Locate the cell with the specified text and output its (X, Y) center coordinate. 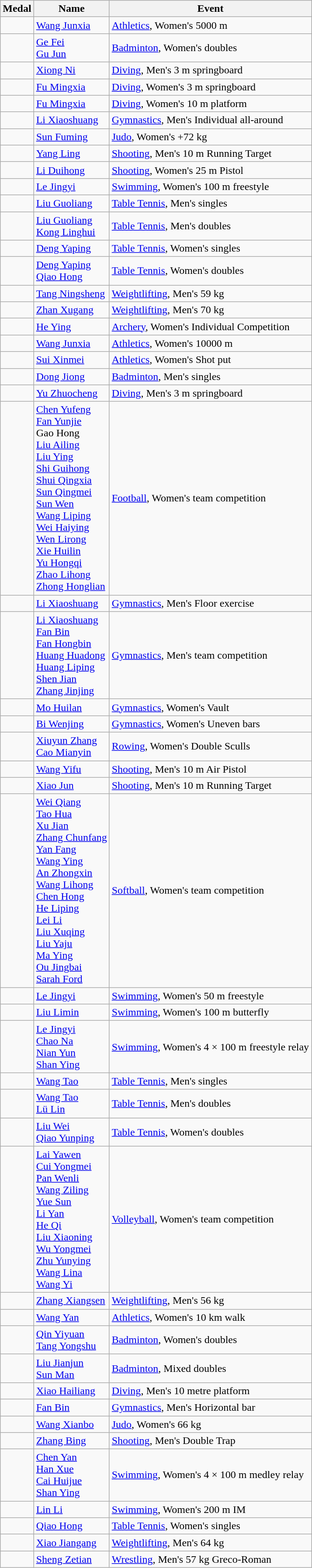
Swimming, Women's 100 m freestyle (210, 187)
Gymnastics, Men's team competition (210, 655)
Xiao Jiangang (72, 1543)
Medal (17, 9)
Li XiaoshuangFan BinFan HongbinHuang HuadongHuang LipingShen JianZhang Jinjing (72, 655)
Wang Yan (72, 1317)
Rowing, Women's Double Sculls (210, 746)
Softball, Women's team competition (210, 891)
Diving, Women's 3 m springboard (210, 87)
Wang TaoLü Lin (72, 1103)
Gymnastics, Men's Horizontal bar (210, 1407)
Chen YanHan XueCai HuijueShan Ying (72, 1475)
Dong Jiong (72, 376)
Football, Women's team competition (210, 498)
Archery, Women's Individual Competition (210, 327)
Liu Limin (72, 1012)
Qin YiyuanTang Yongshu (72, 1340)
Fan Bin (72, 1407)
Wang Yifu (72, 769)
Sheng Zetian (72, 1559)
Li Duihong (72, 170)
Shooting, Men's 10 m Air Pistol (210, 769)
Athletics, Women's 10 km walk (210, 1317)
Judo, Women's +72 kg (210, 137)
Wrestling, Men's 57 kg Greco-Roman (210, 1559)
Swimming, Women's 4 × 100 m freestyle relay (210, 1046)
Yu Zhuocheng (72, 393)
Liu GuoliangKong Linghui (72, 225)
Lai YawenCui YongmeiPan WenliWang ZilingYue SunLi YanHe QiLiu XiaoningWu YongmeiZhu YunyingWang LinaWang Yi (72, 1219)
Athletics, Women's Shot put (210, 360)
Liu WeiQiao Yunping (72, 1132)
Tang Ningsheng (72, 294)
Swimming, Women's 4 × 100 m medley relay (210, 1475)
Deng YapingQiao Hong (72, 271)
Shooting, Women's 25 m Pistol (210, 170)
Weightlifting, Men's 56 kg (210, 1301)
Badminton, Men's singles (210, 376)
Gymnastics, Men's Floor exercise (210, 603)
Lin Li (72, 1509)
Shooting, Men's Double Trap (210, 1441)
Gymnastics, Women's Vault (210, 707)
Athletics, Women's 5000 m (210, 25)
Gymnastics, Women's Uneven bars (210, 724)
Swimming, Women's 100 m butterfly (210, 1012)
Qiao Hong (72, 1526)
Ge FeiGu Jun (72, 48)
Liu JianjunSun Man (72, 1368)
Badminton, Mixed doubles (210, 1368)
Mo Huilan (72, 707)
Weightlifting, Men's 64 kg (210, 1543)
Gymnastics, Men's Individual all-around (210, 120)
Bi Wenjing (72, 724)
Zhan Xugang (72, 310)
Xiao Jun (72, 786)
Le JingyiChao NaNian YunShan Ying (72, 1046)
He Ying (72, 327)
Athletics, Women's 10000 m (210, 343)
Zhang Bing (72, 1441)
Zhang Xiangsen (72, 1301)
Swimming, Women's 50 m freestyle (210, 996)
Xiao Hailiang (72, 1391)
Yang Ling (72, 153)
Wei QiangTao HuaXu JianZhang ChunfangYan FangWang YingAn ZhongxinWang LihongChen HongHe LipingLei LiLiu XuqingLiu YajuMa YingOu JingbaiSarah Ford (72, 891)
Name (72, 9)
Liu Guoliang (72, 203)
Weightlifting, Men's 59 kg (210, 294)
Sun Fuming (72, 137)
Weightlifting, Men's 70 kg (210, 310)
Swimming, Women's 200 m IM (210, 1509)
Sui Xinmei (72, 360)
Wang Tao (72, 1081)
Diving, Women's 10 m platform (210, 104)
Xiong Ni (72, 70)
Xiuyun ZhangCao Mianyin (72, 746)
Judo, Women's 66 kg (210, 1424)
Event (210, 9)
Diving, Men's 10 metre platform (210, 1391)
Volleyball, Women's team competition (210, 1219)
Deng Yaping (72, 249)
Wang Xianbo (72, 1424)
